Return the (X, Y) coordinate for the center point of the cell that contains the specified text.  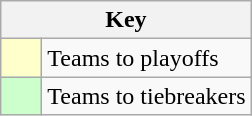
Teams to tiebreakers (146, 96)
Teams to playoffs (146, 58)
Key (126, 20)
